Return the [x, y] coordinate for the center point of the cell that contains the specified text.  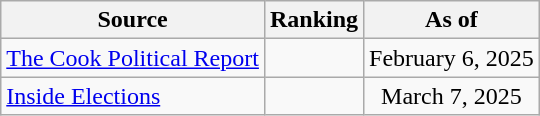
As of [452, 20]
February 6, 2025 [452, 58]
Inside Elections [133, 96]
March 7, 2025 [452, 96]
Ranking [314, 20]
Source [133, 20]
The Cook Political Report [133, 58]
